For the text-containing cell, return its midpoint in (x, y) coordinate format. 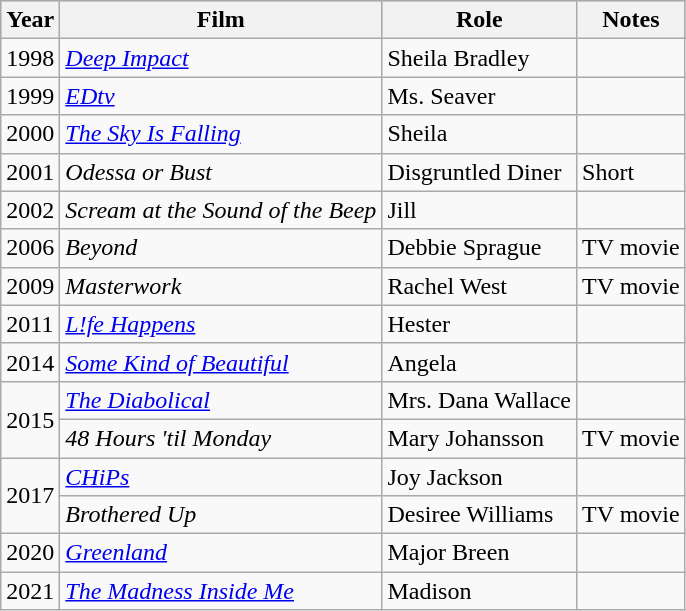
Rachel West (480, 286)
2001 (30, 172)
Jill (480, 210)
Sheila (480, 134)
Hester (480, 324)
Role (480, 20)
Angela (480, 362)
Desiree Williams (480, 515)
2015 (30, 419)
Beyond (221, 248)
Scream at the Sound of the Beep (221, 210)
2014 (30, 362)
Notes (632, 20)
2000 (30, 134)
Joy Jackson (480, 477)
48 Hours 'til Monday (221, 438)
2002 (30, 210)
Madison (480, 591)
Deep Impact (221, 58)
Mrs. Dana Wallace (480, 400)
Debbie Sprague (480, 248)
L!fe Happens (221, 324)
The Madness Inside Me (221, 591)
Brothered Up (221, 515)
Ms. Seaver (480, 96)
2006 (30, 248)
Some Kind of Beautiful (221, 362)
1999 (30, 96)
Film (221, 20)
2009 (30, 286)
2020 (30, 553)
Year (30, 20)
Major Breen (480, 553)
Mary Johansson (480, 438)
The Diabolical (221, 400)
2021 (30, 591)
Short (632, 172)
CHiPs (221, 477)
Sheila Bradley (480, 58)
EDtv (221, 96)
Greenland (221, 553)
1998 (30, 58)
2017 (30, 496)
The Sky Is Falling (221, 134)
Disgruntled Diner (480, 172)
Odessa or Bust (221, 172)
Masterwork (221, 286)
2011 (30, 324)
